Output the [X, Y] coordinate of the center of the cell containing the given text.  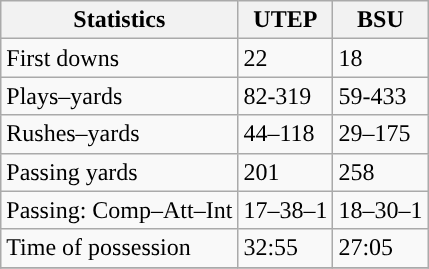
29–175 [380, 134]
Passing: Comp–Att–Int [120, 210]
201 [286, 172]
82-319 [286, 96]
17–38–1 [286, 210]
32:55 [286, 248]
Time of possession [120, 248]
59-433 [380, 96]
258 [380, 172]
Passing yards [120, 172]
Statistics [120, 20]
UTEP [286, 20]
22 [286, 58]
27:05 [380, 248]
18 [380, 58]
Rushes–yards [120, 134]
Plays–yards [120, 96]
First downs [120, 58]
18–30–1 [380, 210]
44–118 [286, 134]
BSU [380, 20]
